Determine the [X, Y] coordinate at the center of the cell enclosing the given text.  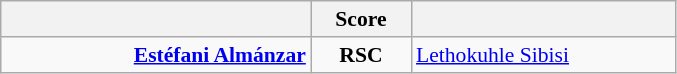
RSC [361, 55]
Lethokuhle Sibisi [544, 55]
Estéfani Almánzar [156, 55]
Score [361, 19]
